Determine the [x, y] coordinate at the center of the cell enclosing the given text.  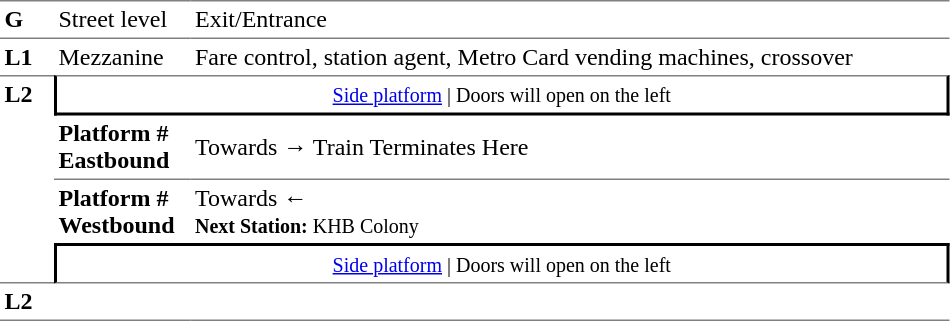
Towards → Train Terminates Here [570, 148]
Mezzanine [122, 57]
Street level [122, 20]
Platform #Westbound [122, 212]
L1 [27, 57]
G [27, 20]
L2 [27, 179]
Exit/Entrance [570, 20]
Fare control, station agent, Metro Card vending machines, crossover [570, 57]
Platform #Eastbound [122, 148]
Towards ← Next Station: KHB Colony [570, 212]
